Find where the given text appears and provide that cell's center as (x, y) coordinate. 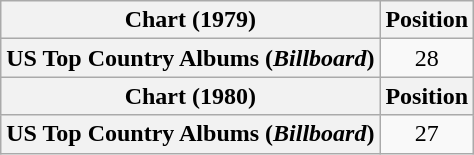
Chart (1980) (190, 96)
28 (427, 58)
Chart (1979) (190, 20)
27 (427, 134)
